Locate the cell with the specified text and output its [x, y] center coordinate. 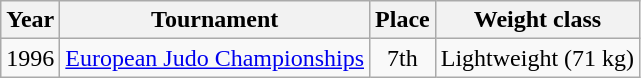
Year [30, 20]
7th [403, 58]
Tournament [215, 20]
Lightweight (71 kg) [537, 58]
European Judo Championships [215, 58]
Weight class [537, 20]
1996 [30, 58]
Place [403, 20]
